From the cell containing the given text, extract its center point as [x, y] coordinate. 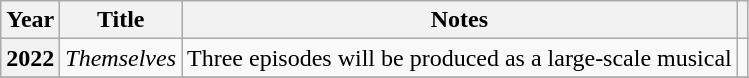
Three episodes will be produced as a large-scale musical [460, 58]
Title [121, 20]
Year [30, 20]
2022 [30, 58]
Themselves [121, 58]
Notes [460, 20]
